From the cell containing the given text, extract its center point as [x, y] coordinate. 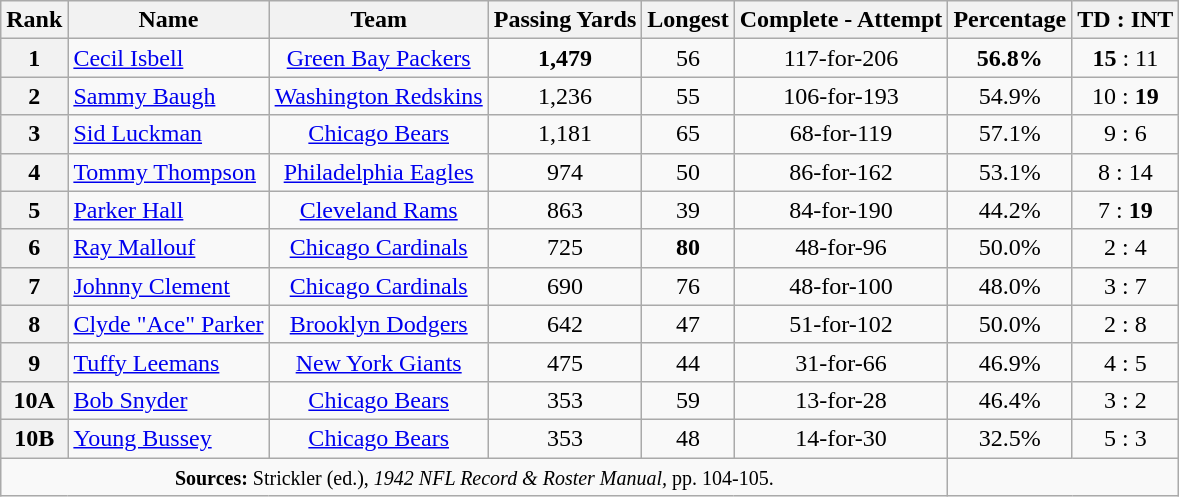
65 [688, 134]
1,236 [565, 96]
Young Bussey [168, 438]
53.1% [1010, 172]
1,181 [565, 134]
974 [565, 172]
39 [688, 210]
15 : 11 [1126, 58]
Rank [34, 20]
2 [34, 96]
Brooklyn Dodgers [378, 324]
Cecil Isbell [168, 58]
86-for-162 [841, 172]
84-for-190 [841, 210]
Bob Snyder [168, 400]
Johnny Clement [168, 286]
690 [565, 286]
Ray Mallouf [168, 248]
Longest [688, 20]
3 [34, 134]
54.9% [1010, 96]
Passing Yards [565, 20]
725 [565, 248]
4 [34, 172]
Team [378, 20]
10B [34, 438]
3 : 2 [1126, 400]
7 : 19 [1126, 210]
31-for-66 [841, 362]
57.1% [1010, 134]
Sammy Baugh [168, 96]
56 [688, 58]
14-for-30 [841, 438]
Clyde "Ace" Parker [168, 324]
Philadelphia Eagles [378, 172]
48.0% [1010, 286]
76 [688, 286]
44 [688, 362]
1,479 [565, 58]
1 [34, 58]
Percentage [1010, 20]
46.9% [1010, 362]
642 [565, 324]
Washington Redskins [378, 96]
10A [34, 400]
2 : 8 [1126, 324]
3 : 7 [1126, 286]
7 [34, 286]
48 [688, 438]
863 [565, 210]
32.5% [1010, 438]
106-for-193 [841, 96]
13-for-28 [841, 400]
Name [168, 20]
Green Bay Packers [378, 58]
47 [688, 324]
Complete - Attempt [841, 20]
68-for-119 [841, 134]
Tommy Thompson [168, 172]
10 : 19 [1126, 96]
80 [688, 248]
4 : 5 [1126, 362]
9 [34, 362]
50 [688, 172]
55 [688, 96]
Sources: Strickler (ed.), 1942 NFL Record & Roster Manual, pp. 104-105. [474, 477]
48-for-96 [841, 248]
Tuffy Leemans [168, 362]
6 [34, 248]
5 : 3 [1126, 438]
Sid Luckman [168, 134]
51-for-102 [841, 324]
9 : 6 [1126, 134]
46.4% [1010, 400]
44.2% [1010, 210]
117-for-206 [841, 58]
Cleveland Rams [378, 210]
2 : 4 [1126, 248]
New York Giants [378, 362]
59 [688, 400]
56.8% [1010, 58]
8 : 14 [1126, 172]
8 [34, 324]
5 [34, 210]
TD : INT [1126, 20]
48-for-100 [841, 286]
Parker Hall [168, 210]
475 [565, 362]
